For the text-containing cell, return its midpoint in [X, Y] coordinate format. 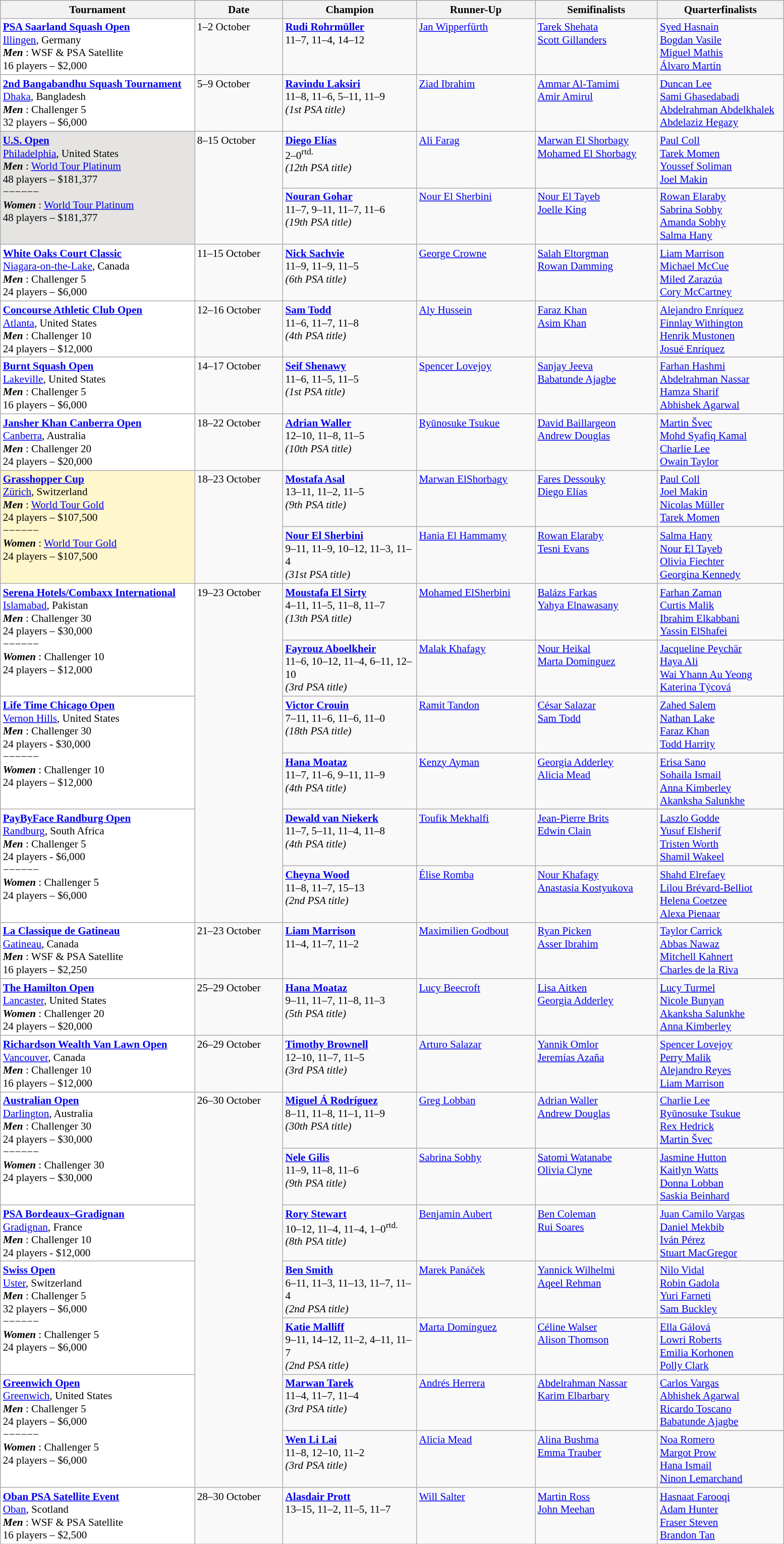
Juan Camilo Vargas Daniel Mekbib Iván Pérez Stuart MacGregor [720, 1233]
11–15 October [239, 273]
8–15 October [239, 188]
Martin Ross John Meehan [596, 1516]
Spencer Lovejoy [476, 386]
Liam Marrison11–4, 11–7, 11–2 [350, 950]
26–30 October [239, 1290]
Céline Walser Alison Thomson [596, 1346]
Adrian Waller12–10, 11–8, 11–5(10th PSA title) [350, 442]
Lucy Beecroft [476, 1007]
Erisa Sano Sohaila Ismail Anna Kimberley Akanksha Salunkhe [720, 781]
Moustafa El Sirty4–11, 11–5, 11–8, 11–7(13th PSA title) [350, 612]
Ali Farag [476, 159]
Marta Domínguez [476, 1346]
Nouran Gohar11–7, 9–11, 11–7, 11–6(19th PSA title) [350, 216]
Mostafa Asal13–11, 11–2, 11–5(9th PSA title) [350, 499]
Paul Coll Tarek Momen Youssef Soliman Joel Makin [720, 159]
Faraz Khan Asim Khan [596, 329]
Marwan ElShorbagy [476, 499]
Salma Hany Nour El Tayeb Olivia Fiechter Georgina Kennedy [720, 555]
The Hamilton Open Lancaster, United States Women : Challenger 2024 players – $20,000 [98, 1007]
Richardson Wealth Van Lawn Open Vancouver, Canada Men : Challenger 1016 players – $12,000 [98, 1063]
Jan Wipperfürth [476, 46]
Hania El Hammamy [476, 555]
Dewald van Niekerk11–7, 5–11, 11–4, 11–8(4th PSA title) [350, 837]
Semifinalists [596, 9]
Greg Lobban [476, 1120]
Rowan Elaraby Tesni Evans [596, 555]
Paul Coll Joel Makin Nicolas Müller Tarek Momen [720, 499]
Ben Smith6–11, 11–3, 11–13, 11–7, 11–4(2nd PSA title) [350, 1290]
Wen Li Lai11–8, 12–10, 11–2(3rd PSA title) [350, 1459]
Yannik Omlor Jeremías Azaña [596, 1063]
White Oaks Court Classic Niagara-on-the-Lake, Canada Men : Challenger 524 players – $6,000 [98, 273]
David Baillargeon Andrew Douglas [596, 442]
Ben Coleman Rui Soares [596, 1233]
Nour El Sherbini9–11, 11–9, 10–12, 11–3, 11–4(31st PSA title) [350, 555]
Ravindu Laksiri11–8, 11–6, 5–11, 11–9(1st PSA title) [350, 103]
Farhan Hashmi Abdelrahman Nassar Hamza Sharif Abhishek Agarwal [720, 386]
Alina Bushma Emma Trauber [596, 1459]
PayByFace Randburg Open Randburg, South Africa Men : Challenger 524 players - $6,000−−−−−− Women : Challenger 524 players – $6,000 [98, 866]
Noa Romero Margot Prow Hana Ismail Ninon Lemarchand [720, 1459]
28–30 October [239, 1516]
18–22 October [239, 442]
Toufik Mekhalfi [476, 837]
Ella Gálová Lowri Roberts Emilia Korhonen Polly Clark [720, 1346]
Hasnaat Farooqi Adam Hunter Fraser Steven Brandon Tan [720, 1516]
5–9 October [239, 103]
Georgia Adderley Alicia Mead [596, 781]
Shahd Elrefaey Lilou Brévard-Belliot Helena Coetzee Alexa Pienaar [720, 894]
Sanjay Jeeva Babatunde Ajagbe [596, 386]
Rudi Rohrmüller11–7, 11–4, 14–12 [350, 46]
Ammar Al-Tamimi Amir Amirul [596, 103]
Sam Todd11–6, 11–7, 11–8(4th PSA title) [350, 329]
Serena Hotels/Combaxx International Islamabad, Pakistan Men : Challenger 3024 players – $30,000 −−−−−− Women : Challenger 1024 players – $12,000 [98, 640]
Ziad Ibrahim [476, 103]
Concourse Athletic Club Open Atlanta, United States Men : Challenger 1024 players – $12,000 [98, 329]
18–23 October [239, 527]
Balázs Farkas Yahya Elnawasany [596, 612]
Timothy Brownell12–10, 11–7, 11–5(3rd PSA title) [350, 1063]
Champion [350, 9]
Diego Elías2–0rtd.(12th PSA title) [350, 159]
Marwan Tarek11–4, 11–7, 11–4(3rd PSA title) [350, 1403]
Martin Švec Mohd Syafiq Kamal Charlie Lee Owain Taylor [720, 442]
Taylor Carrick Abbas Nawaz Mitchell Kahnert Charles de la Riva [720, 950]
Australian Open Darlington, Australia Men : Challenger 3024 players – $30,000−−−−−− Women : Challenger 3024 players – $30,000 [98, 1148]
Swiss Open Uster, Switzerland Men : Challenger 532 players – $6,000−−−−−− Women : Challenger 524 players – $6,000 [98, 1318]
Cheyna Wood11–8, 11–7, 15–13(2nd PSA title) [350, 894]
Rory Stewart10–12, 11–4, 11–4, 1–0rtd.(8th PSA title) [350, 1233]
Sabrina Sobhy [476, 1177]
Jacqueline Peychär Haya Ali Wai Yhann Au Yeong Katerina Týcová [720, 668]
Alejandro Enríquez Finnlay Withington Henrik Mustonen Josué Enríquez [720, 329]
PSA Saarland Squash Open Illingen, Germany Men : WSF & PSA Satellite16 players – $2,000 [98, 46]
Oban PSA Satellite Event Oban, Scotland Men : WSF & PSA Satellite16 players – $2,500 [98, 1516]
Nour Heikal Marta Domínguez [596, 668]
Marek Panáček [476, 1290]
Life Time Chicago Open Vernon Hills, United States Men : Challenger 3024 players - $30,000−−−−−− Women : Challenger 1024 players – $12,000 [98, 753]
Nour El Tayeb Joelle King [596, 216]
Maximilien Godbout [476, 950]
Quarterfinalists [720, 9]
Ramit Tandon [476, 725]
Liam Marrison Michael McCue Miled Zarazúa Cory McCartney [720, 273]
Élise Romba [476, 894]
Alasdair Prott13–15, 11–2, 11–5, 11–7 [350, 1516]
Hana Moataz11–7, 11–6, 9–11, 11–9(4th PSA title) [350, 781]
Nilo Vidal Robin Gadola Yuri Farneti Sam Buckley [720, 1290]
Zahed Salem Nathan Lake Faraz Khan Todd Harrity [720, 725]
Malak Khafagy [476, 668]
Date [239, 9]
Syed Hasnain Bogdan Vasile Miguel Mathis Álvaro Martín [720, 46]
Grasshopper Cup Zürich, Switzerland Men : World Tour Gold24 players – $107,500−−−−−− Women : World Tour Gold24 players – $107,500 [98, 527]
Tarek Shehata Scott Gillanders [596, 46]
Will Salter [476, 1516]
Hana Moataz9–11, 11–7, 11–8, 11–3(5th PSA title) [350, 1007]
Laszlo Godde Yusuf Elsherif Tristen Worth Shamil Wakeel [720, 837]
César Salazar Sam Todd [596, 725]
George Crowne [476, 273]
Jean-Pierre Brits Edwin Clain [596, 837]
Runner-Up [476, 9]
Abdelrahman Nassar Karim Elbarbary [596, 1403]
Andrés Herrera [476, 1403]
Nele Gilis11–9, 11–8, 11–6(9th PSA title) [350, 1177]
Farhan Zaman Curtis Malik Ibrahim Elkabbani Yassin ElShafei [720, 612]
Seif Shenawy11–6, 11–5, 11–5(1st PSA title) [350, 386]
26–29 October [239, 1063]
21–23 October [239, 950]
Kenzy Ayman [476, 781]
Spencer Lovejoy Perry Malik Alejandro Reyes Liam Marrison [720, 1063]
Aly Hussein [476, 329]
Jansher Khan Canberra Open Canberra, Australia Men : Challenger 2024 players – $20,000 [98, 442]
2nd Bangabandhu Squash Tournament Dhaka, Bangladesh Men : Challenger 532 players – $6,000 [98, 103]
Fayrouz Aboelkheir11–6, 10–12, 11–4, 6–11, 12–10(3rd PSA title) [350, 668]
Satomi Watanabe Olivia Clyne [596, 1177]
12–16 October [239, 329]
Arturo Salazar [476, 1063]
Ryan Picken Asser Ibrahim [596, 950]
Fares Dessouky Diego Elías [596, 499]
La Classique de Gatineau Gatineau, Canada Men : WSF & PSA Satellite16 players – $2,250 [98, 950]
Victor Crouin7–11, 11–6, 11–6, 11–0(18th PSA title) [350, 725]
14–17 October [239, 386]
Katie Malliff9–11, 14–12, 11–2, 4–11, 11–7(2nd PSA title) [350, 1346]
Ryūnosuke Tsukue [476, 442]
U.S. Open Philadelphia, United States Men : World Tour Platinum48 players – $181,377−−−−−− Women : World Tour Platinum48 players – $181,377 [98, 188]
Carlos Vargas Abhishek Agarwal Ricardo Toscano Babatunde Ajagbe [720, 1403]
1–2 October [239, 46]
25–29 October [239, 1007]
Burnt Squash Open Lakeville, United States Men : Challenger 516 players – $6,000 [98, 386]
Benjamin Aubert [476, 1233]
Miguel Á Rodríguez8–11, 11–8, 11–1, 11–9(30th PSA title) [350, 1120]
Charlie Lee Ryūnosuke Tsukue Rex Hedrick Martin Švec [720, 1120]
Salah Eltorgman Rowan Damming [596, 273]
Tournament [98, 9]
Marwan El Shorbagy Mohamed El Shorbagy [596, 159]
Duncan Lee Sami Ghasedabadi Abdelrahman Abdelkhalek Abdelaziz Hegazy [720, 103]
Nour El Sherbini [476, 216]
Rowan Elaraby Sabrina Sobhy Amanda Sobhy Salma Hany [720, 216]
Lucy Turmel Nicole Bunyan Akanksha Salunkhe Anna Kimberley [720, 1007]
Nour Khafagy Anastasia Kostyukova [596, 894]
Mohamed ElSherbini [476, 612]
Nick Sachvie11–9, 11–9, 11–5(6th PSA title) [350, 273]
Alicia Mead [476, 1459]
Lisa Aitken Georgia Adderley [596, 1007]
Jasmine Hutton Kaitlyn Watts Donna Lobban Saskia Beinhard [720, 1177]
Yannick Wilhelmi Aqeel Rehman [596, 1290]
Greenwich Open Greenwich, United States Men : Challenger 524 players – $6,000−−−−−− Women : Challenger 524 players – $6,000 [98, 1431]
Adrian Waller Andrew Douglas [596, 1120]
19–23 October [239, 753]
PSA Bordeaux–Gradignan Gradignan, France Men : Challenger 1024 players - $12,000 [98, 1233]
